Locate the cell with the specified text and output its [X, Y] center coordinate. 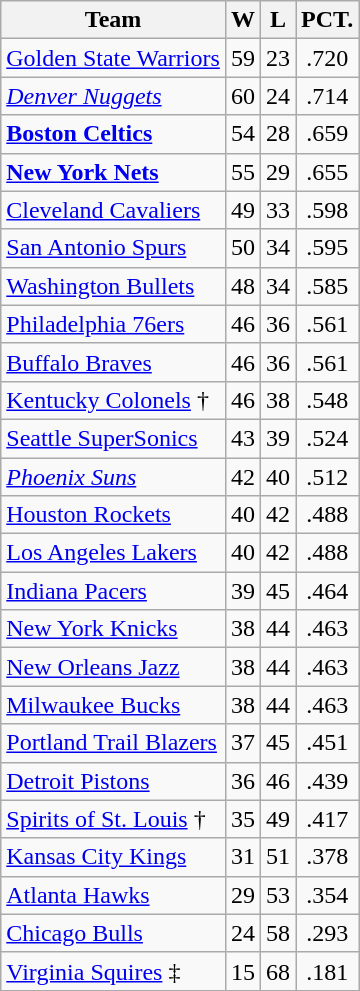
Los Angeles Lakers [114, 553]
28 [278, 134]
35 [242, 819]
.720 [328, 58]
43 [242, 438]
Atlanta Hawks [114, 895]
.181 [328, 971]
Chicago Bulls [114, 933]
.659 [328, 134]
Washington Bullets [114, 286]
.655 [328, 172]
Seattle SuperSonics [114, 438]
Philadelphia 76ers [114, 324]
San Antonio Spurs [114, 248]
Spirits of St. Louis † [114, 819]
.378 [328, 857]
.354 [328, 895]
.293 [328, 933]
New Orleans Jazz [114, 667]
50 [242, 248]
Kentucky Colonels † [114, 400]
48 [242, 286]
33 [278, 210]
W [242, 20]
Portland Trail Blazers [114, 743]
Boston Celtics [114, 134]
Kansas City Kings [114, 857]
Virginia Squires ‡ [114, 971]
.524 [328, 438]
New York Nets [114, 172]
68 [278, 971]
Milwaukee Bucks [114, 705]
58 [278, 933]
.417 [328, 819]
.585 [328, 286]
Indiana Pacers [114, 591]
15 [242, 971]
Golden State Warriors [114, 58]
Houston Rockets [114, 515]
51 [278, 857]
.464 [328, 591]
60 [242, 96]
Cleveland Cavaliers [114, 210]
Denver Nuggets [114, 96]
Detroit Pistons [114, 781]
.598 [328, 210]
New York Knicks [114, 629]
.595 [328, 248]
53 [278, 895]
PCT. [328, 20]
Team [114, 20]
.512 [328, 477]
59 [242, 58]
31 [242, 857]
.548 [328, 400]
54 [242, 134]
.714 [328, 96]
37 [242, 743]
.451 [328, 743]
Buffalo Braves [114, 362]
23 [278, 58]
.439 [328, 781]
55 [242, 172]
L [278, 20]
Phoenix Suns [114, 477]
